Detect which cell encompasses the target text, then output its (x, y) center coordinate. 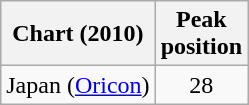
Chart (2010) (78, 34)
Peakposition (201, 34)
28 (201, 85)
Japan (Oricon) (78, 85)
